Find where the given text appears and provide that cell's center as [X, Y] coordinate. 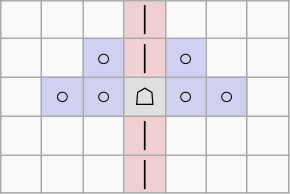
☖ [144, 97]
